Scan for the cell matching the given text and deliver its (x, y) coordinate at center. 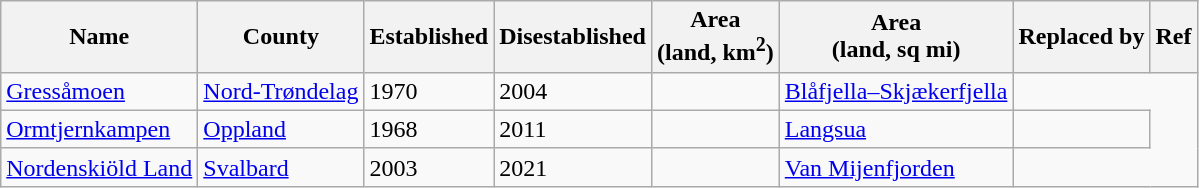
2003 (429, 167)
Van Mijenfjorden (896, 167)
Ref (1174, 37)
2011 (573, 129)
County (281, 37)
1970 (429, 91)
Langsua (896, 129)
2004 (573, 91)
Ormtjernkampen (100, 129)
Blåfjella–Skjækerfjella (896, 91)
Svalbard (281, 167)
Oppland (281, 129)
Disestablished (573, 37)
Name (100, 37)
Area(land, sq mi) (896, 37)
1968 (429, 129)
Replaced by (1082, 37)
Area(land, km2) (715, 37)
Nord-Trøndelag (281, 91)
Nordenskiöld Land (100, 167)
2021 (573, 167)
Gressåmoen (100, 91)
Established (429, 37)
